Find where the given text appears and provide that cell's center as [X, Y] coordinate. 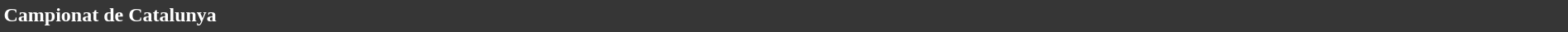
Campionat de Catalunya [784, 15]
